Return the [x, y] coordinate for the center point of the cell that contains the specified text.  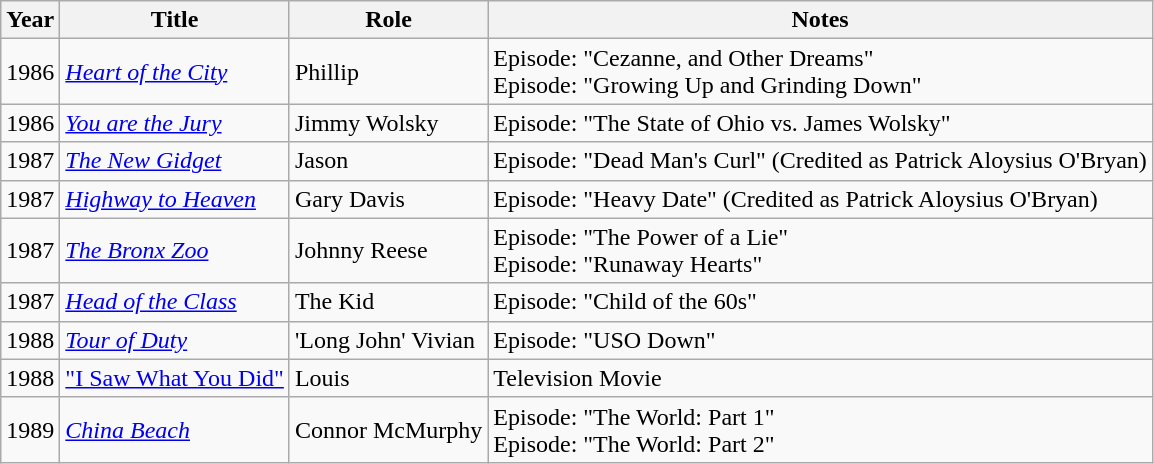
Episode: "Heavy Date" (Credited as Patrick Aloysius O'Bryan) [820, 199]
Gary Davis [388, 199]
You are the Jury [175, 123]
Year [30, 20]
The Kid [388, 302]
The New Gidget [175, 161]
Episode: "USO Down" [820, 340]
Head of the Class [175, 302]
"I Saw What You Did" [175, 378]
Episode: "Dead Man's Curl" (Credited as Patrick Aloysius O'Bryan) [820, 161]
Episode: "Child of the 60s" [820, 302]
Heart of the City [175, 72]
Louis [388, 378]
Television Movie [820, 378]
Episode: "The World: Part 1"Episode: "The World: Part 2" [820, 430]
Tour of Duty [175, 340]
China Beach [175, 430]
Role [388, 20]
Episode: "The Power of a Lie"Episode: "Runaway Hearts" [820, 250]
Highway to Heaven [175, 199]
Johnny Reese [388, 250]
Episode: "The State of Ohio vs. James Wolsky" [820, 123]
'Long John' Vivian [388, 340]
Episode: "Cezanne, and Other Dreams"Episode: "Growing Up and Grinding Down" [820, 72]
The Bronx Zoo [175, 250]
Jason [388, 161]
Title [175, 20]
1989 [30, 430]
Phillip [388, 72]
Connor McMurphy [388, 430]
Notes [820, 20]
Jimmy Wolsky [388, 123]
